Extract the (x, y) coordinate from the center of the cell holding the provided text.  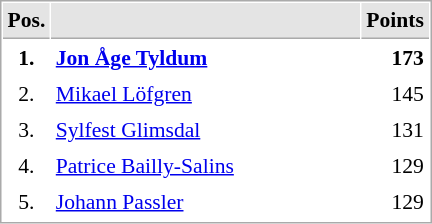
5. (26, 201)
Johann Passler (206, 201)
Jon Åge Tyldum (206, 57)
1. (26, 57)
2. (26, 93)
Patrice Bailly-Salins (206, 165)
3. (26, 129)
131 (396, 129)
4. (26, 165)
Points (396, 21)
145 (396, 93)
Mikael Löfgren (206, 93)
Sylfest Glimsdal (206, 129)
173 (396, 57)
Pos. (26, 21)
